Identify which cell holds the provided text, then report its [X, Y] central coordinate. 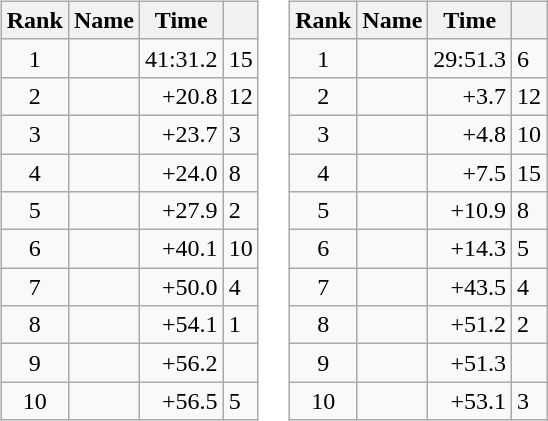
+4.8 [470, 134]
+50.0 [181, 287]
41:31.2 [181, 58]
+14.3 [470, 249]
+27.9 [181, 211]
+54.1 [181, 325]
+23.7 [181, 134]
+56.2 [181, 363]
+40.1 [181, 249]
+43.5 [470, 287]
+24.0 [181, 173]
+51.3 [470, 363]
+10.9 [470, 211]
29:51.3 [470, 58]
+53.1 [470, 401]
+56.5 [181, 401]
+7.5 [470, 173]
+51.2 [470, 325]
+20.8 [181, 96]
+3.7 [470, 96]
